Locate the cell with the specified text and output its (x, y) center coordinate. 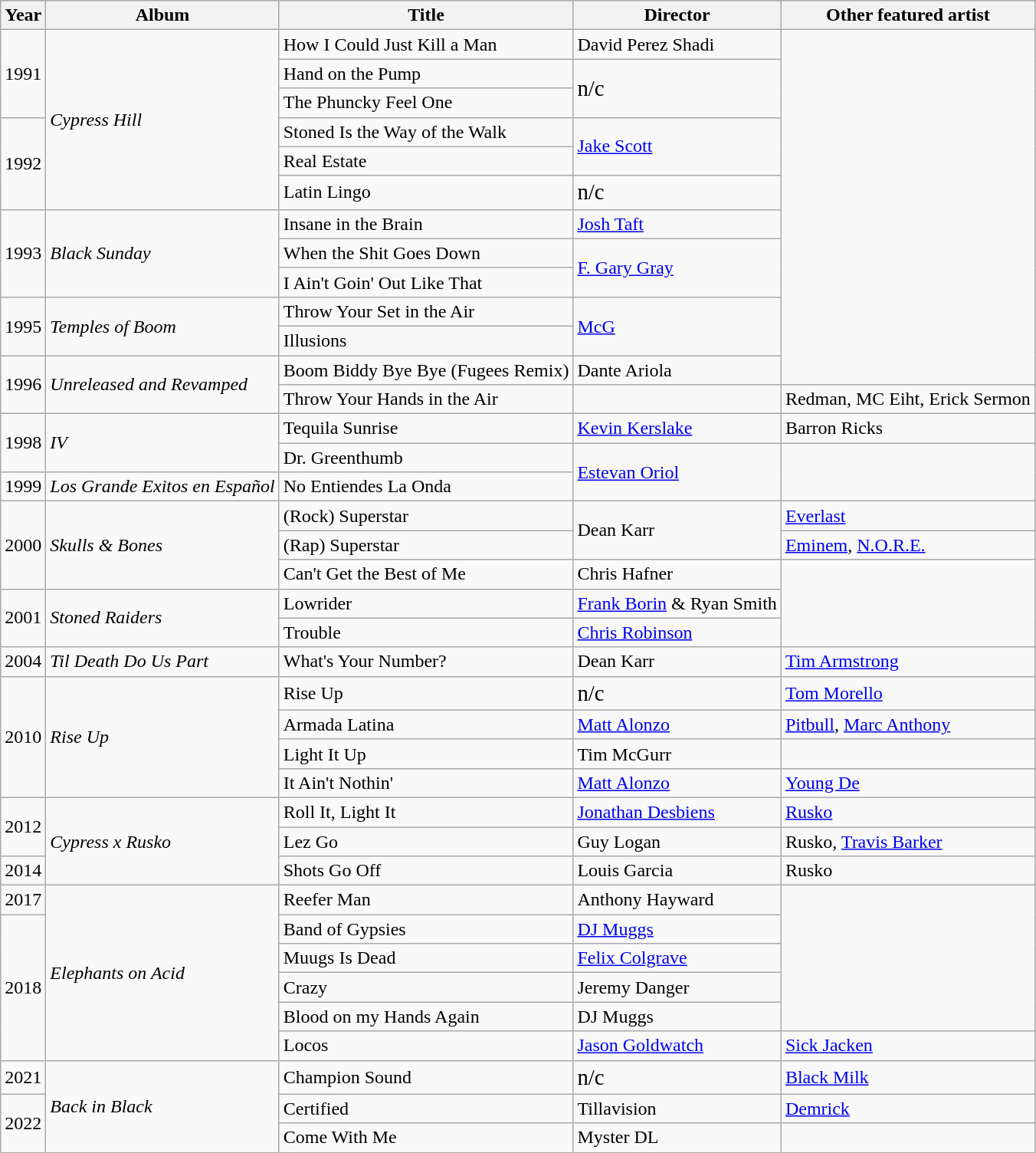
Stoned Raiders (162, 618)
Lez Go (426, 841)
I Ain't Goin' Out Like That (426, 282)
Blood on my Hands Again (426, 1017)
It Ain't Nothin' (426, 783)
Boom Biddy Bye Bye (Fugees Remix) (426, 370)
Tom Morello (907, 693)
Kevin Kerslake (677, 429)
Demrick (907, 1109)
1993 (23, 253)
Throw Your Set in the Air (426, 311)
2010 (23, 737)
Reefer Man (426, 900)
Band of Gypsies (426, 929)
Tim McGurr (677, 754)
Dante Ariola (677, 370)
Shots Go Off (426, 871)
Lowrider (426, 603)
McG (677, 326)
Year (23, 15)
Barron Ricks (907, 429)
Louis Garcia (677, 871)
(Rap) Superstar (426, 545)
Certified (426, 1109)
Real Estate (426, 161)
Other featured artist (907, 15)
Rusko, Travis Barker (907, 841)
1999 (23, 487)
(Rock) Superstar (426, 516)
Felix Colgrave (677, 958)
Frank Borin & Ryan Smith (677, 603)
Hand on the Pump (426, 74)
Estevan Oriol (677, 472)
Myster DL (677, 1138)
Tillavision (677, 1109)
2017 (23, 900)
Crazy (426, 987)
Pitbull, Marc Anthony (907, 724)
Champion Sound (426, 1077)
Young De (907, 783)
Sick Jacken (907, 1046)
Cypress Hill (162, 120)
Muugs Is Dead (426, 958)
Stoned Is the Way of the Walk (426, 132)
Back in Black (162, 1106)
Latin Lingo (426, 192)
How I Could Just Kill a Man (426, 44)
IV (162, 443)
Come With Me (426, 1138)
F. Gary Gray (677, 268)
Illusions (426, 340)
Los Grande Exitos en Español (162, 487)
Light It Up (426, 754)
Unreleased and Revamped (162, 385)
Redman, MC Eiht, Erick Sermon (907, 399)
Director (677, 15)
No Entiendes La Onda (426, 487)
Title (426, 15)
Skulls & Bones (162, 545)
2014 (23, 871)
1991 (23, 74)
Eminem, N.O.R.E. (907, 545)
Jake Scott (677, 146)
Elephants on Acid (162, 973)
Album (162, 15)
2018 (23, 987)
Jonathan Desbiens (677, 812)
Til Death Do Us Part (162, 662)
Armada Latina (426, 724)
Cypress x Rusko (162, 841)
2012 (23, 826)
Guy Logan (677, 841)
Temples of Boom (162, 326)
2000 (23, 545)
Tequila Sunrise (426, 429)
Trouble (426, 632)
1998 (23, 443)
Everlast (907, 516)
2021 (23, 1077)
1996 (23, 385)
When the Shit Goes Down (426, 253)
2001 (23, 618)
2022 (23, 1123)
Josh Taft (677, 224)
Chris Hafner (677, 574)
What's Your Number? (426, 662)
Tim Armstrong (907, 662)
Can't Get the Best of Me (426, 574)
Black Sunday (162, 253)
Jason Goldwatch (677, 1046)
Roll It, Light It (426, 812)
The Phuncky Feel One (426, 103)
David Perez Shadi (677, 44)
2004 (23, 662)
Chris Robinson (677, 632)
Throw Your Hands in the Air (426, 399)
Black Milk (907, 1077)
Insane in the Brain (426, 224)
1992 (23, 163)
Dr. Greenthumb (426, 458)
Jeremy Danger (677, 987)
Anthony Hayward (677, 900)
Locos (426, 1046)
1995 (23, 326)
